Extract the (X, Y) coordinate from the center of the cell holding the provided text.  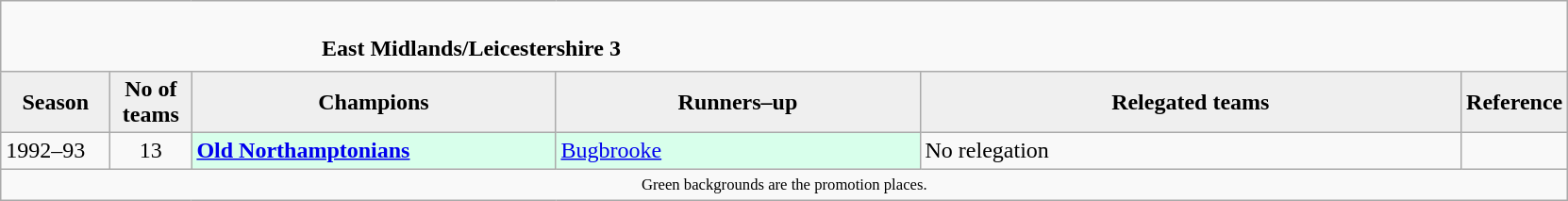
Champions (374, 102)
Runners–up (738, 102)
Reference (1515, 102)
Season (56, 102)
Bugbrooke (738, 150)
No of teams (151, 102)
1992–93 (56, 150)
Green backgrounds are the promotion places. (785, 183)
Relegated teams (1191, 102)
Old Northamptonians (374, 150)
No relegation (1191, 150)
13 (151, 150)
